Determine the [X, Y] coordinate at the center of the cell enclosing the given text.  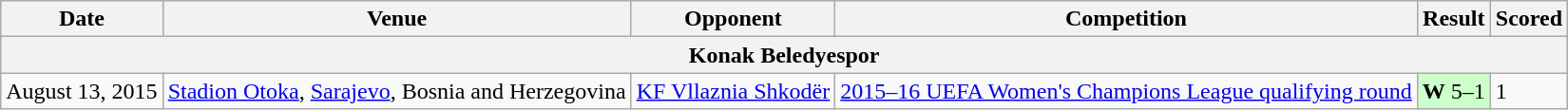
1 [1528, 91]
KF Vllaznia Shkodër [734, 91]
Venue [397, 19]
August 13, 2015 [82, 91]
Scored [1528, 19]
Competition [1127, 19]
W 5–1 [1454, 91]
Konak Beledyespor [785, 55]
Opponent [734, 19]
2015–16 UEFA Women's Champions League qualifying round [1127, 91]
Result [1454, 19]
Date [82, 19]
Stadion Otoka, Sarajevo, Bosnia and Herzegovina [397, 91]
